Return the [x, y] coordinate for the center point of the cell that contains the specified text.  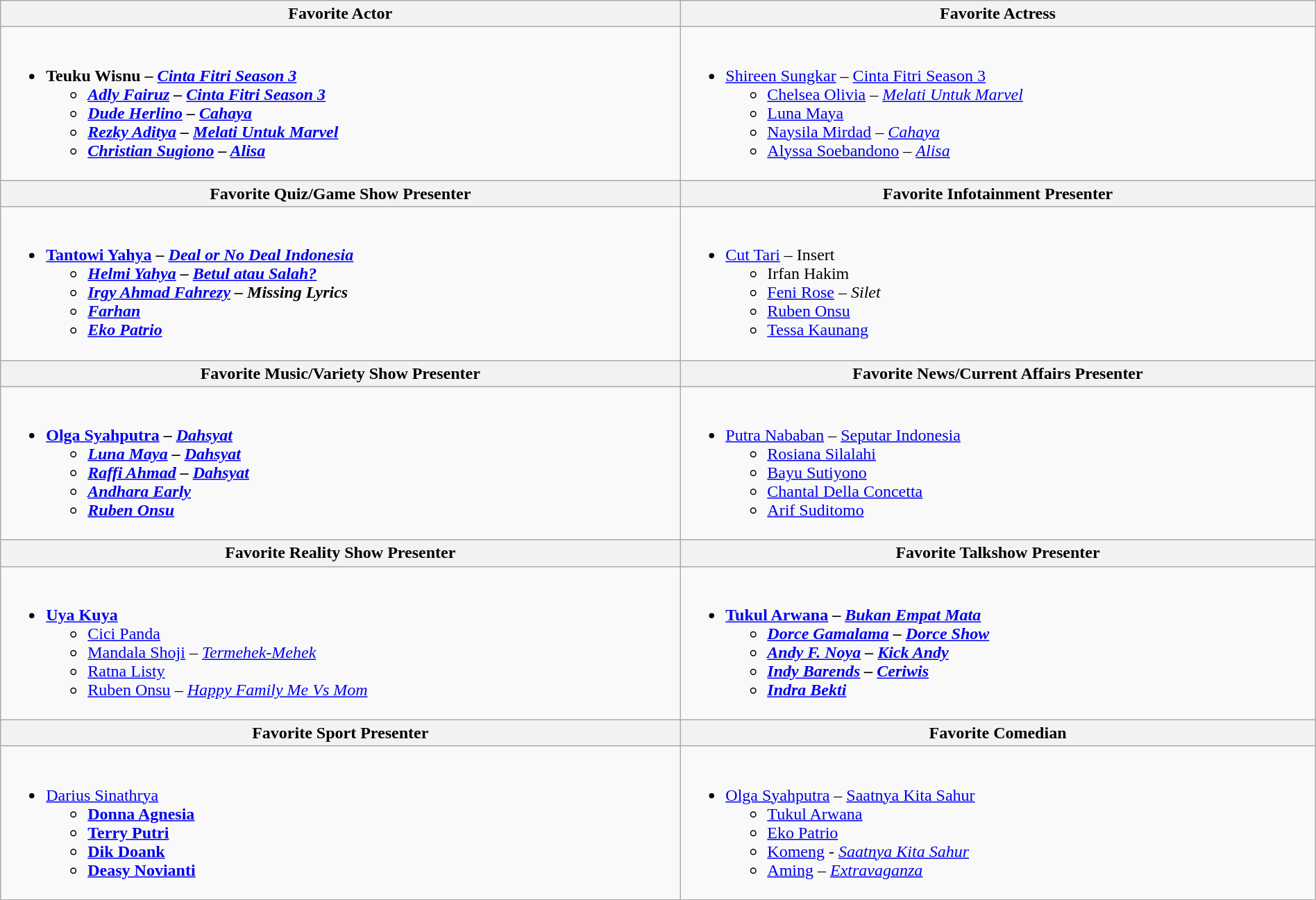
Favorite Reality Show Presenter [340, 553]
Favorite Quiz/Game Show Presenter [340, 194]
Favorite Sport Presenter [340, 733]
Olga Syahputra – Saatnya Kita SahurTukul ArwanaEko PatrioKomeng - Saatnya Kita SahurAming – Extravaganza [998, 823]
Uya KuyaCici PandaMandala Shoji – Termehek-MehekRatna ListyRuben Onsu – Happy Family Me Vs Mom [340, 643]
Favorite Actress [998, 14]
Olga Syahputra – DahsyatLuna Maya – DahsyatRaffi Ahmad – DahsyatAndhara EarlyRuben Onsu [340, 464]
Favorite News/Current Affairs Presenter [998, 373]
Cut Tari – InsertIrfan HakimFeni Rose – SiletRuben OnsuTessa Kaunang [998, 283]
Favorite Music/Variety Show Presenter [340, 373]
Favorite Talkshow Presenter [998, 553]
Tukul Arwana – Bukan Empat MataDorce Gamalama – Dorce ShowAndy F. Noya – Kick AndyIndy Barends – CeriwisIndra Bekti [998, 643]
Tantowi Yahya – Deal or No Deal IndonesiaHelmi Yahya – Betul atau Salah?Irgy Ahmad Fahrezy – Missing LyricsFarhanEko Patrio [340, 283]
Teuku Wisnu – Cinta Fitri Season 3Adly Fairuz – Cinta Fitri Season 3Dude Herlino – CahayaRezky Aditya – Melati Untuk MarvelChristian Sugiono – Alisa [340, 104]
Favorite Comedian [998, 733]
Putra Nababan – Seputar IndonesiaRosiana SilalahiBayu SutiyonoChantal Della ConcettaArif Suditomo [998, 464]
Shireen Sungkar – Cinta Fitri Season 3Chelsea Olivia – Melati Untuk MarvelLuna MayaNaysila Mirdad – CahayaAlyssa Soebandono – Alisa [998, 104]
Darius SinathryaDonna AgnesiaTerry PutriDik DoankDeasy Novianti [340, 823]
Favorite Infotainment Presenter [998, 194]
Favorite Actor [340, 14]
